Provide the [X, Y] coordinate of the cell's center where the given text is located.  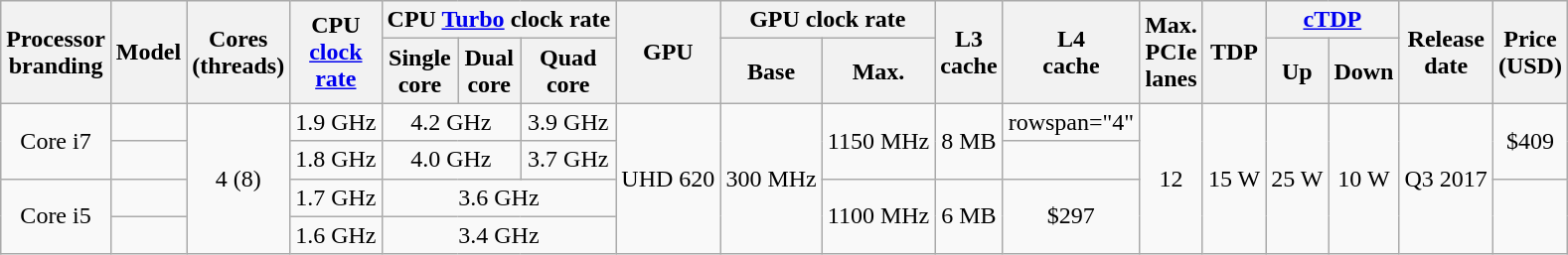
Cores(threads) [238, 52]
Max.PCIelanes [1172, 52]
L3cache [969, 52]
4 (8) [238, 179]
cTDP [1333, 20]
Base [771, 71]
12 [1172, 179]
3.4 GHz [499, 235]
1.8 GHz [336, 160]
CPU Turbo clock rate [499, 20]
UHD 620 [668, 179]
Down [1363, 71]
300 MHz [771, 179]
Releasedate [1446, 52]
Model [148, 52]
Price(USD) [1530, 52]
10 W [1363, 179]
1.7 GHz [336, 197]
Core i5 [56, 216]
3.7 GHz [568, 160]
GPU [668, 52]
4.0 GHz [451, 160]
8 MB [969, 141]
GPU clock rate [828, 20]
6 MB [969, 216]
TDP [1234, 52]
L4cache [1071, 52]
Quadcore [568, 71]
CPUclockrate [336, 52]
Processorbranding [56, 52]
1100 MHz [878, 216]
Q3 2017 [1446, 179]
1.9 GHz [336, 122]
15 W [1234, 179]
3.6 GHz [499, 197]
Singlecore [419, 71]
4.2 GHz [451, 122]
1.6 GHz [336, 235]
Core i7 [56, 141]
$409 [1530, 141]
Dualcore [489, 71]
Up [1298, 71]
$297 [1071, 216]
25 W [1298, 179]
3.9 GHz [568, 122]
1150 MHz [878, 141]
rowspan="4" [1071, 122]
Max. [878, 71]
